Search for the cell housing the specified text and yield its (x, y) center coordinate. 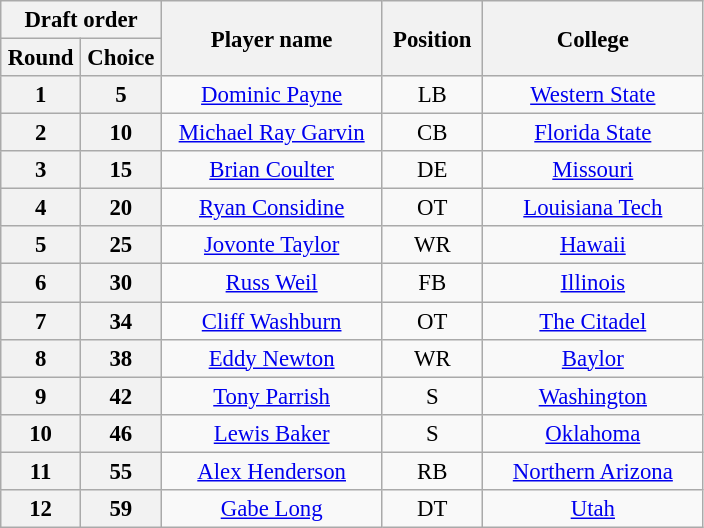
Lewis Baker (272, 433)
LB (432, 95)
Gabe Long (272, 509)
Cliff Washburn (272, 321)
Washington (594, 396)
Oklahoma (594, 433)
Michael Ray Garvin (272, 133)
Brian Coulter (272, 170)
Player name (272, 38)
42 (120, 396)
Utah (594, 509)
Louisiana Tech (594, 208)
RB (432, 471)
46 (120, 433)
12 (41, 509)
College (594, 38)
20 (120, 208)
Ryan Considine (272, 208)
Tony Parrish (272, 396)
Russ Weil (272, 283)
2 (41, 133)
15 (120, 170)
6 (41, 283)
Western State (594, 95)
Draft order (82, 20)
FB (432, 283)
25 (120, 245)
Florida State (594, 133)
Round (41, 58)
55 (120, 471)
4 (41, 208)
Illinois (594, 283)
30 (120, 283)
Eddy Newton (272, 358)
34 (120, 321)
Jovonte Taylor (272, 245)
DE (432, 170)
Choice (120, 58)
Hawaii (594, 245)
8 (41, 358)
Position (432, 38)
11 (41, 471)
59 (120, 509)
Alex Henderson (272, 471)
The Citadel (594, 321)
1 (41, 95)
Northern Arizona (594, 471)
DT (432, 509)
3 (41, 170)
38 (120, 358)
Dominic Payne (272, 95)
Missouri (594, 170)
7 (41, 321)
Baylor (594, 358)
CB (432, 133)
9 (41, 396)
